Provide the (x, y) coordinate of the cell's center where the given text is located.  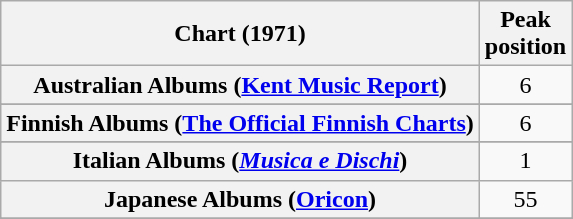
Chart (1971) (240, 34)
1 (525, 161)
55 (525, 199)
Peakposition (525, 34)
Finnish Albums (The Official Finnish Charts) (240, 123)
Australian Albums (Kent Music Report) (240, 85)
Italian Albums (Musica e Dischi) (240, 161)
Japanese Albums (Oricon) (240, 199)
